From the cell containing the given text, extract its center point as (x, y) coordinate. 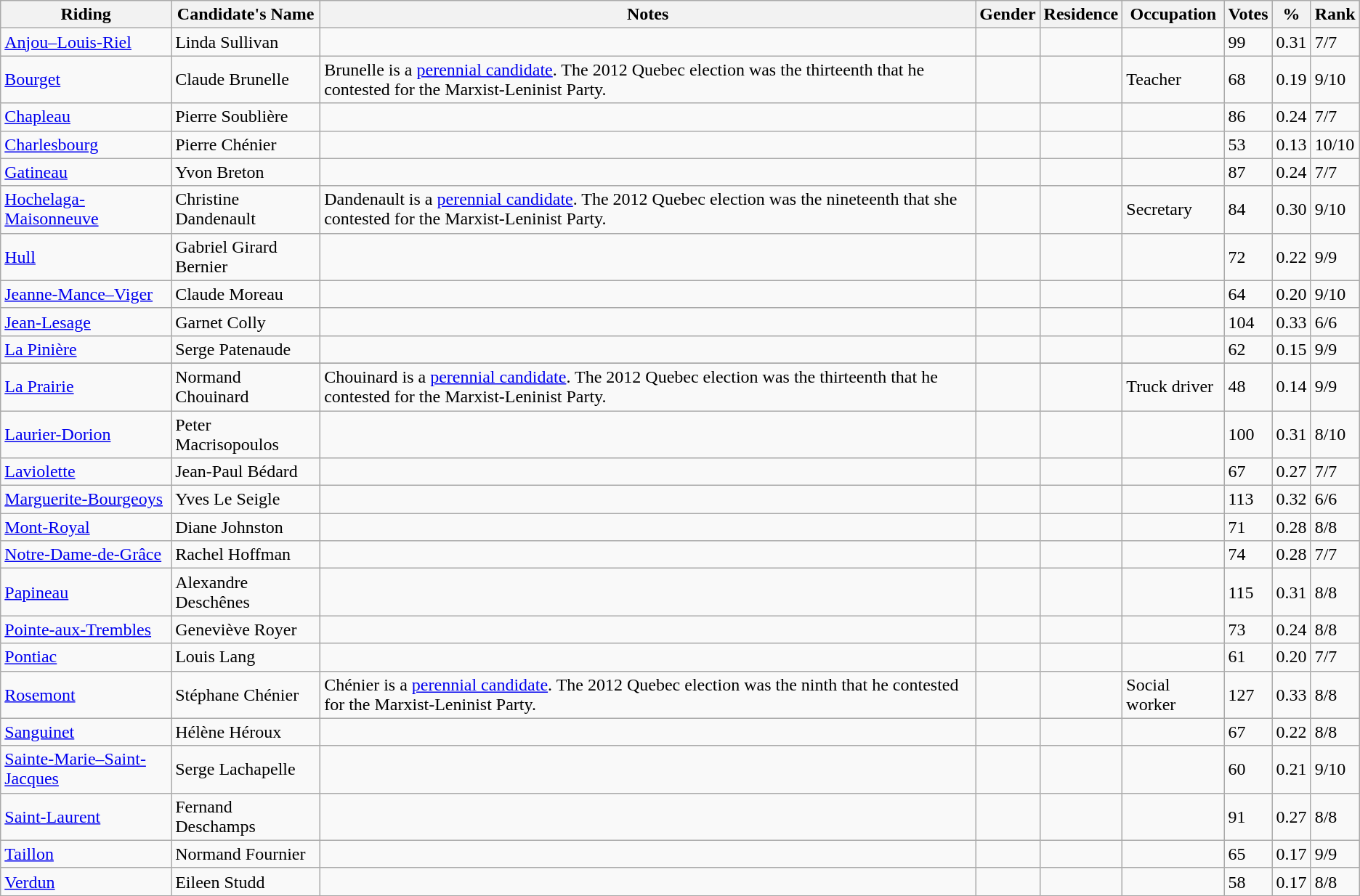
113 (1248, 500)
Rosemont (86, 694)
Pierre Soublière (246, 117)
Notre-Dame-de-Grâce (86, 555)
Sanguinet (86, 732)
Pointe-aux-Trembles (86, 630)
72 (1248, 257)
71 (1248, 527)
Claude Moreau (246, 294)
74 (1248, 555)
87 (1248, 172)
Notes (648, 15)
10/10 (1335, 144)
Louis Lang (246, 657)
Rank (1335, 15)
100 (1248, 434)
Peter Macrisopoulos (246, 434)
Social worker (1173, 694)
Charlesbourg (86, 144)
68 (1248, 80)
Residence (1081, 15)
% (1292, 15)
86 (1248, 117)
Votes (1248, 15)
Saint-Laurent (86, 816)
Hélène Héroux (246, 732)
53 (1248, 144)
Mont-Royal (86, 527)
Hochelaga-Maisonneuve (86, 209)
115 (1248, 592)
Papineau (86, 592)
Sainte-Marie–Saint-Jacques (86, 770)
Dandenault is a perennial candidate. The 2012 Quebec election was the nineteenth that she contested for the Marxist-Leninist Party. (648, 209)
0.32 (1292, 500)
Hull (86, 257)
Pontiac (86, 657)
Rachel Hoffman (246, 555)
Fernand Deschamps (246, 816)
0.30 (1292, 209)
62 (1248, 349)
Diane Johnston (246, 527)
Geneviève Royer (246, 630)
0.21 (1292, 770)
91 (1248, 816)
Serge Patenaude (246, 349)
73 (1248, 630)
Secretary (1173, 209)
Truck driver (1173, 386)
Linda Sullivan (246, 42)
0.13 (1292, 144)
Riding (86, 15)
58 (1248, 881)
61 (1248, 657)
0.19 (1292, 80)
60 (1248, 770)
0.14 (1292, 386)
Normand Chouinard (246, 386)
Bourget (86, 80)
48 (1248, 386)
Anjou–Louis-Riel (86, 42)
Claude Brunelle (246, 80)
Laviolette (86, 472)
Pierre Chénier (246, 144)
Laurier-Dorion (86, 434)
Alexandre Deschênes (246, 592)
La Pinière (86, 349)
Gender (1008, 15)
Normand Fournier (246, 854)
99 (1248, 42)
Teacher (1173, 80)
Stéphane Chénier (246, 694)
Gabriel Girard Bernier (246, 257)
Marguerite-Bourgeoys (86, 500)
104 (1248, 322)
Chouinard is a perennial candidate. The 2012 Quebec election was the thirteenth that he contested for the Marxist-Leninist Party. (648, 386)
Serge Lachapelle (246, 770)
Taillon (86, 854)
127 (1248, 694)
Jean-Lesage (86, 322)
Yvon Breton (246, 172)
Jeanne-Mance–Viger (86, 294)
Candidate's Name (246, 15)
Chapleau (86, 117)
Brunelle is a perennial candidate. The 2012 Quebec election was the thirteenth that he contested for the Marxist-Leninist Party. (648, 80)
0.15 (1292, 349)
Garnet Colly (246, 322)
Jean-Paul Bédard (246, 472)
Verdun (86, 881)
Eileen Studd (246, 881)
65 (1248, 854)
84 (1248, 209)
Occupation (1173, 15)
Yves Le Seigle (246, 500)
Christine Dandenault (246, 209)
Gatineau (86, 172)
8/10 (1335, 434)
Chénier is a perennial candidate. The 2012 Quebec election was the ninth that he contested for the Marxist-Leninist Party. (648, 694)
La Prairie (86, 386)
64 (1248, 294)
